For the text-containing cell, return its midpoint in [X, Y] coordinate format. 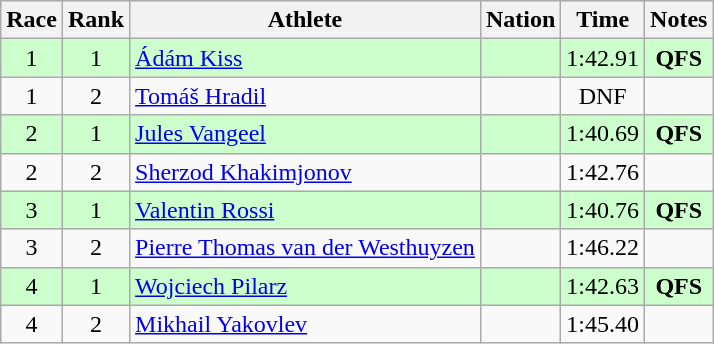
Tomáš Hradil [306, 96]
1:42.63 [603, 286]
1:45.40 [603, 324]
Jules Vangeel [306, 134]
1:42.76 [603, 172]
Rank [96, 20]
Nation [520, 20]
Athlete [306, 20]
Ádám Kiss [306, 58]
Race [32, 20]
Sherzod Khakimjonov [306, 172]
1:40.76 [603, 210]
Mikhail Yakovlev [306, 324]
1:42.91 [603, 58]
Wojciech Pilarz [306, 286]
1:40.69 [603, 134]
1:46.22 [603, 248]
Time [603, 20]
Notes [679, 20]
DNF [603, 96]
Valentin Rossi [306, 210]
Pierre Thomas van der Westhuyzen [306, 248]
